Scan for the cell matching the given text and deliver its (X, Y) coordinate at center. 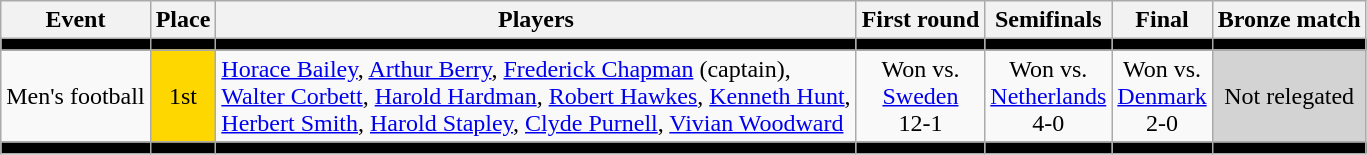
Final (1162, 20)
Won vs. Denmark 2-0 (1162, 96)
Event (76, 20)
First round (920, 20)
Players (536, 20)
Men's football (76, 96)
Won vs. Sweden 12-1 (920, 96)
Won vs. Netherlands 4-0 (1048, 96)
Bronze match (1289, 20)
Not relegated (1289, 96)
Semifinals (1048, 20)
1st (183, 96)
Place (183, 20)
